Scan for the cell matching the given text and deliver its [X, Y] coordinate at center. 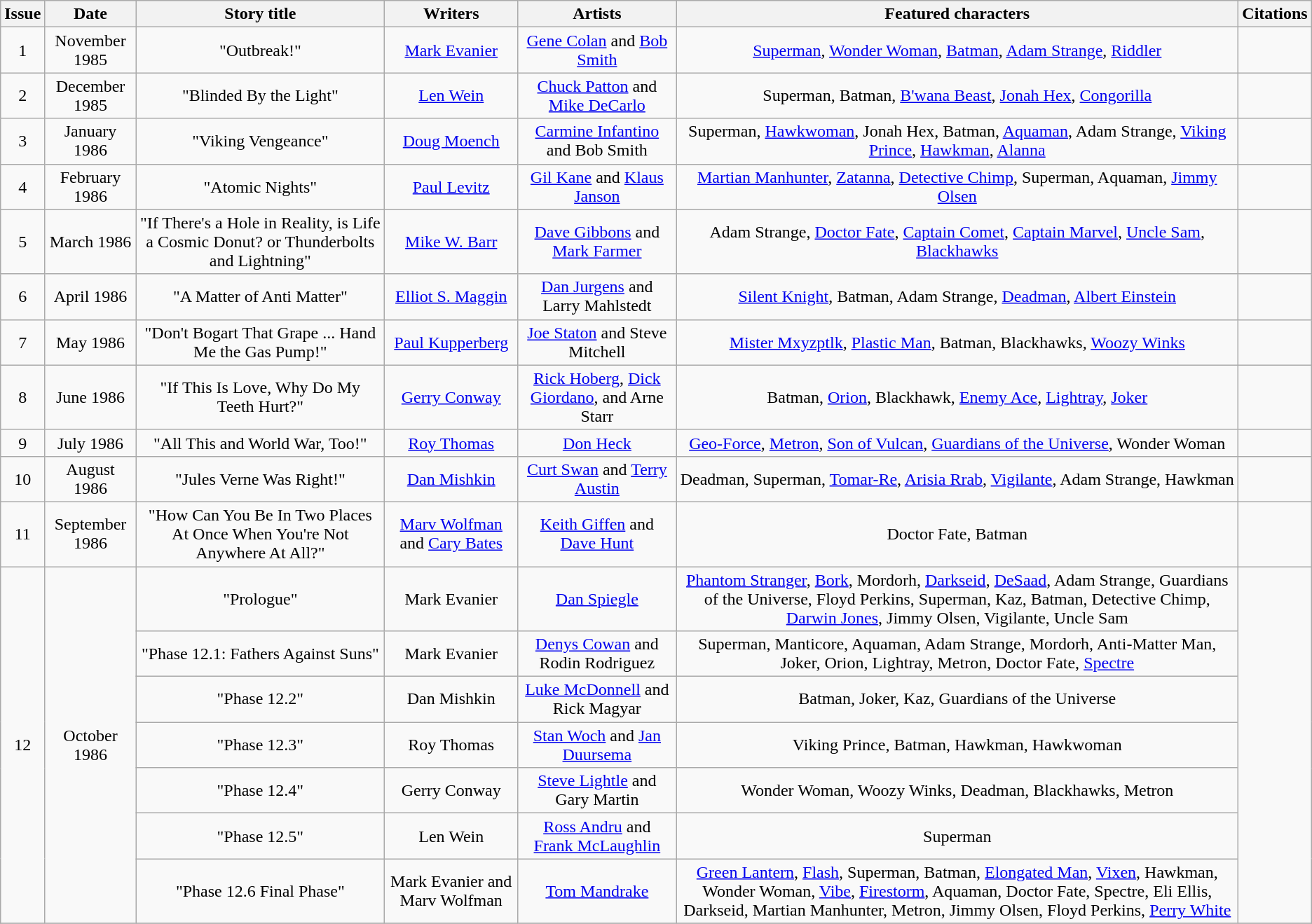
"Phase 12.6 Final Phase" [260, 891]
Paul Levitz [451, 186]
Doug Moench [451, 142]
August 1986 [90, 479]
Date [90, 14]
Martian Manhunter, Zatanna, Detective Chimp, Superman, Aquaman, Jimmy Olsen [957, 186]
Story title [260, 14]
Superman, Manticore, Aquaman, Adam Strange, Mordorh, Anti-Matter Man, Joker, Orion, Lightray, Metron, Doctor Fate, Spectre [957, 654]
Dave Gibbons and Mark Farmer [597, 242]
Wonder Woman, Woozy Winks, Deadman, Blackhawks, Metron [957, 790]
Chuck Patton and Mike DeCarlo [597, 95]
9 [22, 443]
Citations [1275, 14]
Carmine Infantino and Bob Smith [597, 142]
Gil Kane and Klaus Janson [597, 186]
Viking Prince, Batman, Hawkman, Hawkwoman [957, 745]
8 [22, 397]
10 [22, 479]
Rick Hoberg, Dick Giordano, and Arne Starr [597, 397]
"Prologue" [260, 598]
"If This Is Love, Why Do My Teeth Hurt?" [260, 397]
Writers [451, 14]
Curt Swan and Terry Austin [597, 479]
March 1986 [90, 242]
2 [22, 95]
5 [22, 242]
Dan Jurgens and Larry Mahlstedt [597, 297]
Joe Staton and Steve Mitchell [597, 342]
November 1985 [90, 50]
"Phase 12.2" [260, 699]
"Phase 12.5" [260, 836]
Gene Colan and Bob Smith [597, 50]
January 1986 [90, 142]
February 1986 [90, 186]
Superman, Batman, B'wana Beast, Jonah Hex, Congorilla [957, 95]
June 1986 [90, 397]
"Phase 12.1: Fathers Against Suns" [260, 654]
"Phase 12.4" [260, 790]
Deadman, Superman, Tomar-Re, Arisia Rrab, Vigilante, Adam Strange, Hawkman [957, 479]
Denys Cowan and Rodin Rodriguez [597, 654]
"Don't Bogart That Grape ... Hand Me the Gas Pump!" [260, 342]
"A Matter of Anti Matter" [260, 297]
Mark Evanier and Marv Wolfman [451, 891]
December 1985 [90, 95]
Mister Mxyzptlk, Plastic Man, Batman, Blackhawks, Woozy Winks [957, 342]
Dan Spiegle [597, 598]
3 [22, 142]
Paul Kupperberg [451, 342]
6 [22, 297]
12 [22, 744]
4 [22, 186]
Elliot S. Maggin [451, 297]
Adam Strange, Doctor Fate, Captain Comet, Captain Marvel, Uncle Sam, Blackhawks [957, 242]
Silent Knight, Batman, Adam Strange, Deadman, Albert Einstein [957, 297]
7 [22, 342]
"Viking Vengeance" [260, 142]
Batman, Joker, Kaz, Guardians of the Universe [957, 699]
September 1986 [90, 534]
Don Heck [597, 443]
Steve Lightle and Gary Martin [597, 790]
"If There's a Hole in Reality, is Life a Cosmic Donut? or Thunderbolts and Lightning" [260, 242]
"Jules Verne Was Right!" [260, 479]
Featured characters [957, 14]
April 1986 [90, 297]
July 1986 [90, 443]
Mike W. Barr [451, 242]
1 [22, 50]
Tom Mandrake [597, 891]
"Outbreak!" [260, 50]
Superman [957, 836]
Doctor Fate, Batman [957, 534]
October 1986 [90, 744]
Stan Woch and Jan Duursema [597, 745]
Superman, Wonder Woman, Batman, Adam Strange, Riddler [957, 50]
Marv Wolfman and Cary Bates [451, 534]
Artists [597, 14]
"Blinded By the Light" [260, 95]
11 [22, 534]
"All This and World War, Too!" [260, 443]
"Phase 12.3" [260, 745]
Luke McDonnell and Rick Magyar [597, 699]
"Atomic Nights" [260, 186]
Geo-Force, Metron, Son of Vulcan, Guardians of the Universe, Wonder Woman [957, 443]
May 1986 [90, 342]
Batman, Orion, Blackhawk, Enemy Ace, Lightray, Joker [957, 397]
Keith Giffen and Dave Hunt [597, 534]
Issue [22, 14]
"How Can You Be In Two Places At Once When You're Not Anywhere At All?" [260, 534]
Ross Andru and Frank McLaughlin [597, 836]
Superman, Hawkwoman, Jonah Hex, Batman, Aquaman, Adam Strange, Viking Prince, Hawkman, Alanna [957, 142]
